Capture the cell that displays the provided text and extract its [X, Y] central coordinate. 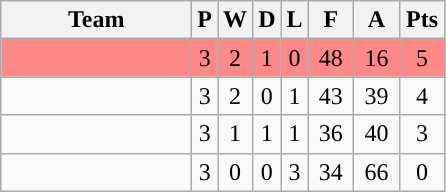
43 [331, 96]
A [377, 20]
66 [377, 172]
Team [96, 20]
4 [422, 96]
5 [422, 58]
Pts [422, 20]
40 [377, 134]
D [267, 20]
48 [331, 58]
36 [331, 134]
P [205, 20]
16 [377, 58]
F [331, 20]
W [236, 20]
34 [331, 172]
L [294, 20]
39 [377, 96]
